Scan for the cell matching the given text and deliver its (x, y) coordinate at center. 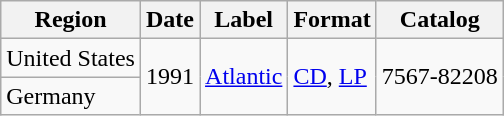
Germany (71, 96)
7567-82208 (440, 77)
Region (71, 20)
Atlantic (244, 77)
1991 (170, 77)
Label (244, 20)
Date (170, 20)
CD, LP (332, 77)
United States (71, 58)
Format (332, 20)
Catalog (440, 20)
